Search for the cell housing the specified text and yield its (X, Y) center coordinate. 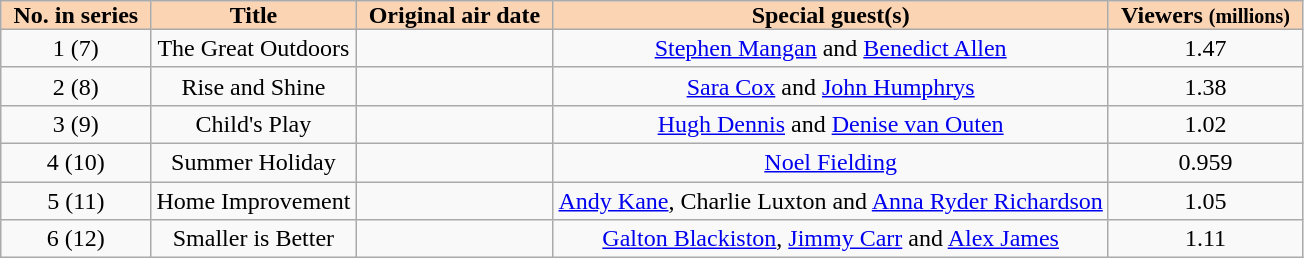
2 (8) (76, 86)
Viewers (millions) (1205, 15)
Galton Blackiston, Jimmy Carr and Alex James (830, 239)
Hugh Dennis and Denise van Outen (830, 124)
Child's Play (254, 124)
1.47 (1205, 48)
Home Improvement (254, 201)
5 (11) (76, 201)
The Great Outdoors (254, 48)
Stephen Mangan and Benedict Allen (830, 48)
1 (7) (76, 48)
Title (254, 15)
3 (9) (76, 124)
1.38 (1205, 86)
1.11 (1205, 239)
6 (12) (76, 239)
Smaller is Better (254, 239)
Sara Cox and John Humphrys (830, 86)
No. in series (76, 15)
Summer Holiday (254, 162)
1.05 (1205, 201)
Original air date (454, 15)
1.02 (1205, 124)
Special guest(s) (830, 15)
Noel Fielding (830, 162)
Rise and Shine (254, 86)
4 (10) (76, 162)
0.959 (1205, 162)
Andy Kane, Charlie Luxton and Anna Ryder Richardson (830, 201)
